Scan for the cell matching the given text and deliver its (X, Y) coordinate at center. 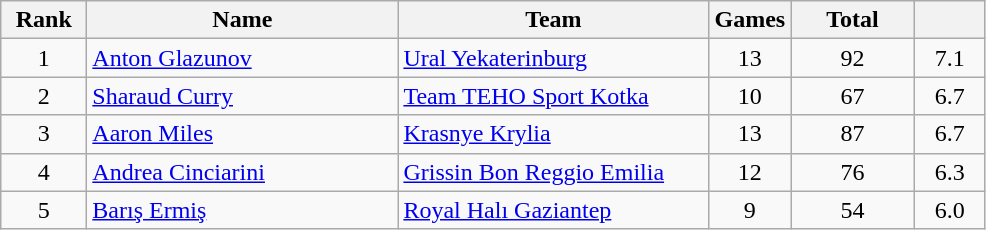
Andrea Cinciarini (242, 172)
5 (44, 210)
6.3 (950, 172)
10 (750, 96)
Team TEHO Sport Kotka (554, 96)
3 (44, 134)
Rank (44, 20)
92 (853, 58)
9 (750, 210)
Games (750, 20)
Ural Yekaterinburg (554, 58)
67 (853, 96)
7.1 (950, 58)
2 (44, 96)
54 (853, 210)
Team (554, 20)
Aaron Miles (242, 134)
Royal Halı Gaziantep (554, 210)
Anton Glazunov (242, 58)
Krasnye Krylia (554, 134)
76 (853, 172)
1 (44, 58)
Name (242, 20)
Barış Ermiş (242, 210)
87 (853, 134)
4 (44, 172)
Grissin Bon Reggio Emilia (554, 172)
6.0 (950, 210)
Total (853, 20)
12 (750, 172)
Sharaud Curry (242, 96)
